Detect which cell encompasses the target text, then output its (x, y) center coordinate. 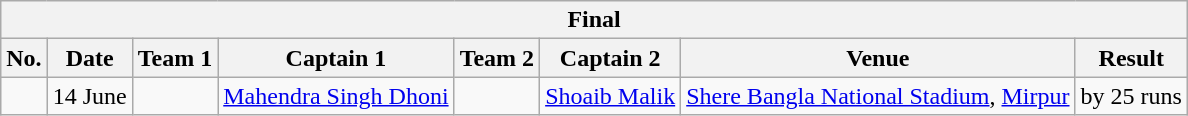
Captain 1 (336, 58)
Captain 2 (610, 58)
Result (1131, 58)
by 25 runs (1131, 96)
Team 2 (497, 58)
Mahendra Singh Dhoni (336, 96)
Final (594, 20)
Team 1 (175, 58)
No. (24, 58)
Venue (878, 58)
Shoaib Malik (610, 96)
Shere Bangla National Stadium, Mirpur (878, 96)
Date (90, 58)
14 June (90, 96)
